For the text-containing cell, return its midpoint in (x, y) coordinate format. 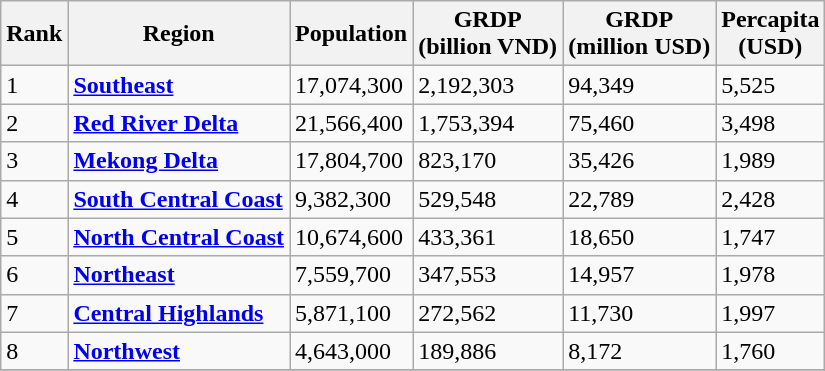
4 (34, 199)
1 (34, 85)
GRDP(billion VND) (488, 34)
Population (352, 34)
Red River Delta (179, 123)
9,382,300 (352, 199)
Mekong Delta (179, 161)
5,871,100 (352, 313)
347,553 (488, 275)
1,747 (770, 237)
529,548 (488, 199)
7,559,700 (352, 275)
3 (34, 161)
1,760 (770, 351)
94,349 (640, 85)
75,460 (640, 123)
21,566,400 (352, 123)
Percapita(USD) (770, 34)
11,730 (640, 313)
35,426 (640, 161)
22,789 (640, 199)
North Central Coast (179, 237)
272,562 (488, 313)
2,192,303 (488, 85)
189,886 (488, 351)
1,989 (770, 161)
4,643,000 (352, 351)
South Central Coast (179, 199)
5 (34, 237)
Northwest (179, 351)
2 (34, 123)
823,170 (488, 161)
Region (179, 34)
Central Highlands (179, 313)
17,804,700 (352, 161)
433,361 (488, 237)
17,074,300 (352, 85)
7 (34, 313)
GRDP(million USD) (640, 34)
Rank (34, 34)
1,997 (770, 313)
10,674,600 (352, 237)
8,172 (640, 351)
18,650 (640, 237)
Southeast (179, 85)
2,428 (770, 199)
Northeast (179, 275)
1,978 (770, 275)
1,753,394 (488, 123)
14,957 (640, 275)
6 (34, 275)
5,525 (770, 85)
3,498 (770, 123)
8 (34, 351)
